From the cell containing the given text, extract its center point as (x, y) coordinate. 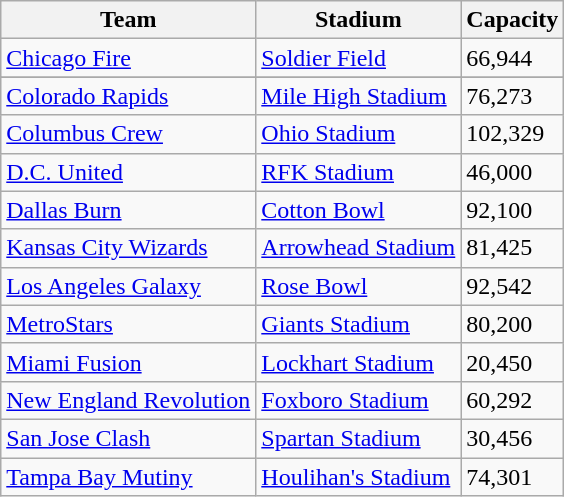
60,292 (512, 400)
Rose Bowl (358, 286)
New England Revolution (128, 400)
20,450 (512, 362)
Los Angeles Galaxy (128, 286)
Chicago Fire (128, 58)
Houlihan's Stadium (358, 477)
Miami Fusion (128, 362)
Columbus Crew (128, 134)
Arrowhead Stadium (358, 248)
RFK Stadium (358, 172)
Cotton Bowl (358, 210)
Capacity (512, 20)
66,944 (512, 58)
81,425 (512, 248)
74,301 (512, 477)
Lockhart Stadium (358, 362)
MetroStars (128, 324)
Soldier Field (358, 58)
Team (128, 20)
Dallas Burn (128, 210)
92,100 (512, 210)
Ohio Stadium (358, 134)
102,329 (512, 134)
San Jose Clash (128, 438)
Colorado Rapids (128, 96)
Spartan Stadium (358, 438)
D.C. United (128, 172)
76,273 (512, 96)
92,542 (512, 286)
Foxboro Stadium (358, 400)
Stadium (358, 20)
Mile High Stadium (358, 96)
Tampa Bay Mutiny (128, 477)
Giants Stadium (358, 324)
46,000 (512, 172)
30,456 (512, 438)
Kansas City Wizards (128, 248)
80,200 (512, 324)
